Identify which cell holds the provided text, then report its (X, Y) central coordinate. 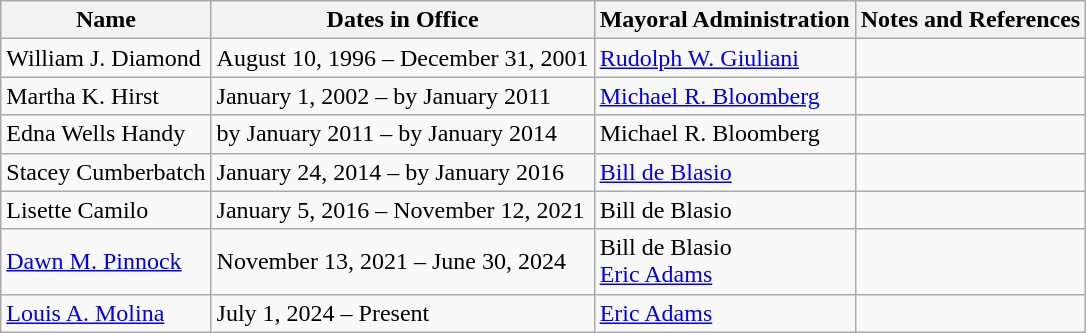
January 24, 2014 – by January 2016 (402, 172)
Rudolph W. Giuliani (724, 58)
Dawn M. Pinnock (106, 262)
Lisette Camilo (106, 210)
Louis A. Molina (106, 313)
Stacey Cumberbatch (106, 172)
Martha K. Hirst (106, 96)
Eric Adams (724, 313)
July 1, 2024 – Present (402, 313)
Mayoral Administration (724, 20)
by January 2011 – by January 2014 (402, 134)
Dates in Office (402, 20)
Edna Wells Handy (106, 134)
Name (106, 20)
August 10, 1996 – December 31, 2001 (402, 58)
January 1, 2002 – by January 2011 (402, 96)
Notes and References (970, 20)
Bill de BlasioEric Adams (724, 262)
January 5, 2016 – November 12, 2021 (402, 210)
November 13, 2021 – June 30, 2024 (402, 262)
William J. Diamond (106, 58)
